Capture the cell that displays the provided text and extract its (x, y) central coordinate. 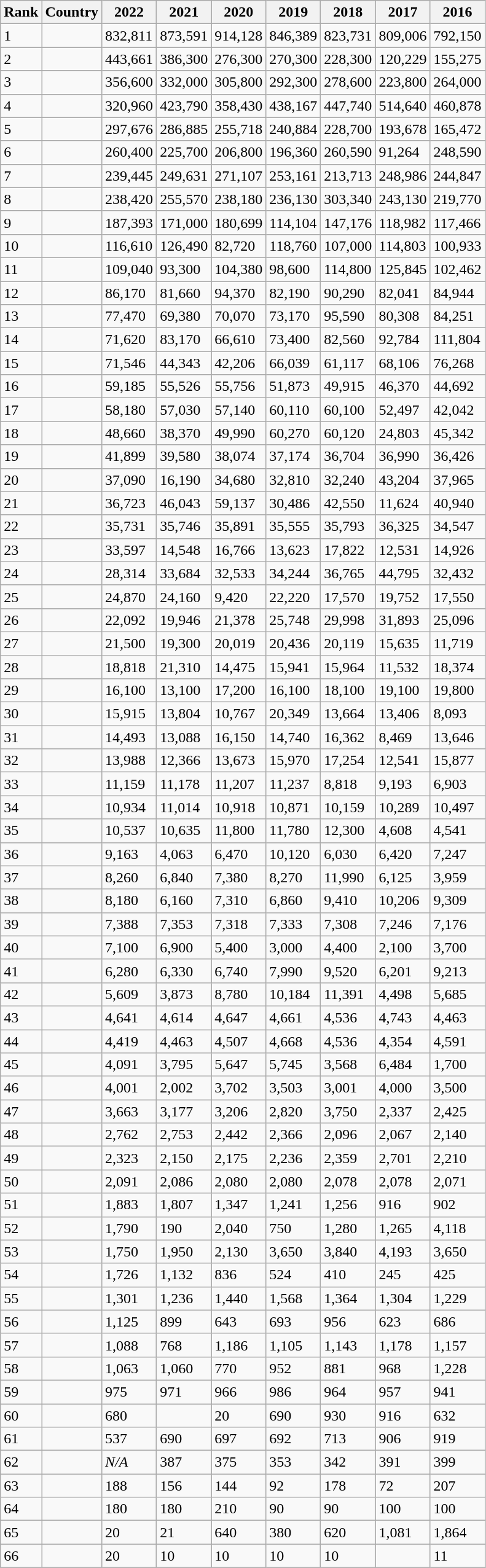
2,100 (403, 947)
2,175 (238, 1158)
34,680 (238, 480)
35 (21, 831)
66 (21, 1556)
1,950 (184, 1252)
32,432 (457, 573)
15,915 (129, 714)
686 (457, 1322)
7,990 (294, 971)
111,804 (457, 340)
1,750 (129, 1252)
39 (21, 924)
41 (21, 971)
846,389 (294, 36)
303,340 (348, 199)
3,568 (348, 1065)
15,964 (348, 667)
3,750 (348, 1111)
48,660 (129, 433)
1,864 (457, 1532)
410 (348, 1275)
5,685 (457, 994)
236,130 (294, 199)
98,600 (294, 269)
84,944 (457, 293)
4,001 (129, 1088)
20,119 (348, 643)
57,030 (184, 410)
240,884 (294, 129)
10,206 (403, 901)
968 (403, 1368)
126,490 (184, 246)
225,700 (184, 152)
206,800 (238, 152)
35,793 (348, 527)
3 (21, 82)
19,946 (184, 620)
42,042 (457, 410)
171,000 (184, 222)
10,497 (457, 807)
54 (21, 1275)
3,001 (348, 1088)
975 (129, 1392)
9,193 (403, 784)
7,333 (294, 924)
5,745 (294, 1065)
55,756 (238, 386)
8,180 (129, 901)
6,740 (238, 971)
2016 (457, 12)
13,100 (184, 691)
514,640 (403, 106)
447,740 (348, 106)
7,380 (238, 877)
31,893 (403, 620)
18 (21, 433)
116,610 (129, 246)
4,118 (457, 1228)
11,207 (238, 784)
7,246 (403, 924)
56 (21, 1322)
881 (348, 1368)
8,780 (238, 994)
32,810 (294, 480)
6,470 (238, 854)
36,990 (403, 457)
3,663 (129, 1111)
45,342 (457, 433)
1,241 (294, 1205)
8 (21, 199)
117,466 (457, 222)
71,546 (129, 363)
147,176 (348, 222)
524 (294, 1275)
34,244 (294, 573)
210 (238, 1509)
13,088 (184, 737)
270,300 (294, 59)
680 (129, 1415)
43,204 (403, 480)
4,498 (403, 994)
17 (21, 410)
238,180 (238, 199)
10,871 (294, 807)
10,159 (348, 807)
620 (348, 1532)
19,800 (457, 691)
3,840 (348, 1252)
425 (457, 1275)
2,067 (403, 1135)
9,520 (348, 971)
10,918 (238, 807)
11,391 (348, 994)
12,366 (184, 761)
9,213 (457, 971)
81,660 (184, 293)
49 (21, 1158)
930 (348, 1415)
11,014 (184, 807)
966 (238, 1392)
22,092 (129, 620)
21,310 (184, 667)
107,000 (348, 246)
8,260 (129, 877)
13 (21, 316)
537 (129, 1439)
76,268 (457, 363)
255,570 (184, 199)
6,903 (457, 784)
4,091 (129, 1065)
9,163 (129, 854)
9 (21, 222)
8,818 (348, 784)
63 (21, 1486)
244,847 (457, 176)
18,818 (129, 667)
7,100 (129, 947)
60,100 (348, 410)
697 (238, 1439)
27 (21, 643)
1,280 (348, 1228)
14,926 (457, 550)
95,590 (348, 316)
11,990 (348, 877)
228,300 (348, 59)
59,137 (238, 503)
332,000 (184, 82)
902 (457, 1205)
4,400 (348, 947)
93,300 (184, 269)
873,591 (184, 36)
2019 (294, 12)
2,086 (184, 1182)
37 (21, 877)
2021 (184, 12)
640 (238, 1532)
66,610 (238, 340)
1,790 (129, 1228)
24,803 (403, 433)
7,176 (457, 924)
40,940 (457, 503)
386,300 (184, 59)
33,597 (129, 550)
114,800 (348, 269)
399 (457, 1462)
3,000 (294, 947)
14,475 (238, 667)
17,200 (238, 691)
4,419 (129, 1041)
391 (403, 1462)
64 (21, 1509)
45 (21, 1065)
5 (21, 129)
62 (21, 1462)
57,140 (238, 410)
28 (21, 667)
13,664 (348, 714)
4,614 (184, 1017)
46 (21, 1088)
4,661 (294, 1017)
12,541 (403, 761)
919 (457, 1439)
190 (184, 1228)
47 (21, 1111)
13,673 (238, 761)
2020 (238, 12)
155,275 (457, 59)
219,770 (457, 199)
792,150 (457, 36)
14,493 (129, 737)
278,600 (348, 82)
91,264 (403, 152)
2022 (129, 12)
7,353 (184, 924)
92,784 (403, 340)
10,184 (294, 994)
44,795 (403, 573)
443,661 (129, 59)
61,117 (348, 363)
6,125 (403, 877)
2 (21, 59)
9,420 (238, 597)
260,590 (348, 152)
6,484 (403, 1065)
632 (457, 1415)
1,132 (184, 1275)
223,800 (403, 82)
2,425 (457, 1111)
72 (403, 1486)
243,130 (403, 199)
17,550 (457, 597)
92 (294, 1486)
4,647 (238, 1017)
109,040 (129, 269)
118,982 (403, 222)
33 (21, 784)
2,359 (348, 1158)
5,609 (129, 994)
49,915 (348, 386)
37,174 (294, 457)
11,178 (184, 784)
2,130 (238, 1252)
238,420 (129, 199)
39,580 (184, 457)
320,960 (129, 106)
260,400 (129, 152)
6 (21, 152)
15,941 (294, 667)
8,469 (403, 737)
358,430 (238, 106)
7,318 (238, 924)
51 (21, 1205)
276,300 (238, 59)
5,647 (238, 1065)
297,676 (129, 129)
11,780 (294, 831)
906 (403, 1439)
180,699 (238, 222)
11,237 (294, 784)
36,325 (403, 527)
32,533 (238, 573)
6,201 (403, 971)
2,140 (457, 1135)
3,873 (184, 994)
693 (294, 1322)
2,820 (294, 1111)
15,877 (457, 761)
40 (21, 947)
55 (21, 1298)
2,323 (129, 1158)
13,406 (403, 714)
82,190 (294, 293)
35,891 (238, 527)
643 (238, 1322)
3,503 (294, 1088)
35,746 (184, 527)
94,370 (238, 293)
1,081 (403, 1532)
13,988 (129, 761)
24,160 (184, 597)
823,731 (348, 36)
17,254 (348, 761)
2,002 (184, 1088)
971 (184, 1392)
1,229 (457, 1298)
1,063 (129, 1368)
114,104 (294, 222)
83,170 (184, 340)
4,641 (129, 1017)
4 (21, 106)
18,374 (457, 667)
1,347 (238, 1205)
84,251 (457, 316)
6,840 (184, 877)
16,190 (184, 480)
8,270 (294, 877)
20,019 (238, 643)
118,760 (294, 246)
4,591 (457, 1041)
271,107 (238, 176)
187,393 (129, 222)
15 (21, 363)
248,986 (403, 176)
42 (21, 994)
21,500 (129, 643)
26 (21, 620)
188 (129, 1486)
2,762 (129, 1135)
125,845 (403, 269)
264,000 (457, 82)
13,646 (457, 737)
8,093 (457, 714)
114,803 (403, 246)
12,300 (348, 831)
7,388 (129, 924)
77,470 (129, 316)
1,178 (403, 1345)
245 (403, 1275)
51,873 (294, 386)
375 (238, 1462)
1,088 (129, 1345)
1 (21, 36)
1,143 (348, 1345)
957 (403, 1392)
66,039 (294, 363)
165,472 (457, 129)
102,462 (457, 269)
82,041 (403, 293)
25,096 (457, 620)
31 (21, 737)
3,700 (457, 947)
69,380 (184, 316)
19,100 (403, 691)
13,623 (294, 550)
941 (457, 1392)
59 (21, 1392)
387 (184, 1462)
2,236 (294, 1158)
1,256 (348, 1205)
836 (238, 1275)
37,090 (129, 480)
2,337 (403, 1111)
2,096 (348, 1135)
7,308 (348, 924)
1,883 (129, 1205)
4,354 (403, 1041)
4,063 (184, 854)
19 (21, 457)
10,120 (294, 854)
35,555 (294, 527)
19,300 (184, 643)
104,380 (238, 269)
21,378 (238, 620)
713 (348, 1439)
1,125 (129, 1322)
24,870 (129, 597)
6,160 (184, 901)
58 (21, 1368)
17,570 (348, 597)
14,548 (184, 550)
16,766 (238, 550)
86,170 (129, 293)
11,719 (457, 643)
5,400 (238, 947)
12 (21, 293)
59,185 (129, 386)
7,247 (457, 854)
22 (21, 527)
44,343 (184, 363)
18,100 (348, 691)
82,720 (238, 246)
3,177 (184, 1111)
3,206 (238, 1111)
46,043 (184, 503)
90,290 (348, 293)
3,500 (457, 1088)
68,106 (403, 363)
20,436 (294, 643)
16 (21, 386)
6,420 (403, 854)
38,074 (238, 457)
952 (294, 1368)
9,309 (457, 901)
65 (21, 1532)
2,442 (238, 1135)
22,220 (294, 597)
1,228 (457, 1368)
46,370 (403, 386)
4,743 (403, 1017)
770 (238, 1368)
1,186 (238, 1345)
2,210 (457, 1158)
60 (21, 1415)
228,700 (348, 129)
10,635 (184, 831)
71,620 (129, 340)
16,150 (238, 737)
2,150 (184, 1158)
2,091 (129, 1182)
12,531 (403, 550)
36,765 (348, 573)
36,704 (348, 457)
809,006 (403, 36)
239,445 (129, 176)
342 (348, 1462)
Country (72, 12)
14,740 (294, 737)
25 (21, 597)
4,507 (238, 1041)
423,790 (184, 106)
73,170 (294, 316)
623 (403, 1322)
964 (348, 1392)
44 (21, 1041)
750 (294, 1228)
1,157 (457, 1345)
292,300 (294, 82)
6,900 (184, 947)
768 (184, 1345)
286,885 (184, 129)
57 (21, 1345)
29 (21, 691)
2,753 (184, 1135)
2,701 (403, 1158)
58,180 (129, 410)
380 (294, 1532)
36 (21, 854)
30,486 (294, 503)
60,270 (294, 433)
24 (21, 573)
6,330 (184, 971)
193,678 (403, 129)
248,590 (457, 152)
49,990 (238, 433)
213,713 (348, 176)
32,240 (348, 480)
38 (21, 901)
25,748 (294, 620)
10,934 (129, 807)
11,800 (238, 831)
956 (348, 1322)
4,193 (403, 1252)
2,040 (238, 1228)
460,878 (457, 106)
60,110 (294, 410)
Rank (21, 12)
70,070 (238, 316)
356,600 (129, 82)
32 (21, 761)
20,349 (294, 714)
4,541 (457, 831)
55,526 (184, 386)
1,364 (348, 1298)
353 (294, 1462)
44,692 (457, 386)
13,804 (184, 714)
249,631 (184, 176)
255,718 (238, 129)
38,370 (184, 433)
156 (184, 1486)
914,128 (238, 36)
1,301 (129, 1298)
23 (21, 550)
3,959 (457, 877)
4,668 (294, 1041)
2,366 (294, 1135)
10,289 (403, 807)
2017 (403, 12)
1,304 (403, 1298)
10,767 (238, 714)
3,702 (238, 1088)
1,440 (238, 1298)
7 (21, 176)
52,497 (403, 410)
82,560 (348, 340)
1,060 (184, 1368)
41,899 (129, 457)
1,236 (184, 1298)
36,426 (457, 457)
19,752 (403, 597)
10,537 (129, 831)
33,684 (184, 573)
1,568 (294, 1298)
15,635 (403, 643)
60,120 (348, 433)
4,000 (403, 1088)
120,229 (403, 59)
11,159 (129, 784)
1,700 (457, 1065)
34 (21, 807)
N/A (129, 1462)
1,105 (294, 1345)
48 (21, 1135)
34,547 (457, 527)
438,167 (294, 106)
1,265 (403, 1228)
50 (21, 1182)
42,550 (348, 503)
28,314 (129, 573)
253,161 (294, 176)
37,965 (457, 480)
30 (21, 714)
14 (21, 340)
9,410 (348, 901)
52 (21, 1228)
6,280 (129, 971)
16,362 (348, 737)
1,726 (129, 1275)
144 (238, 1486)
61 (21, 1439)
2018 (348, 12)
6,860 (294, 901)
207 (457, 1486)
80,308 (403, 316)
305,800 (238, 82)
6,030 (348, 854)
35,731 (129, 527)
1,807 (184, 1205)
2,071 (457, 1182)
832,811 (129, 36)
4,608 (403, 831)
3,795 (184, 1065)
43 (21, 1017)
17,822 (348, 550)
15,970 (294, 761)
42,206 (238, 363)
986 (294, 1392)
11,532 (403, 667)
196,360 (294, 152)
11,624 (403, 503)
7,310 (238, 901)
100,933 (457, 246)
53 (21, 1252)
36,723 (129, 503)
178 (348, 1486)
899 (184, 1322)
29,998 (348, 620)
73,400 (294, 340)
692 (294, 1439)
